Identify which cell holds the provided text, then report its [x, y] central coordinate. 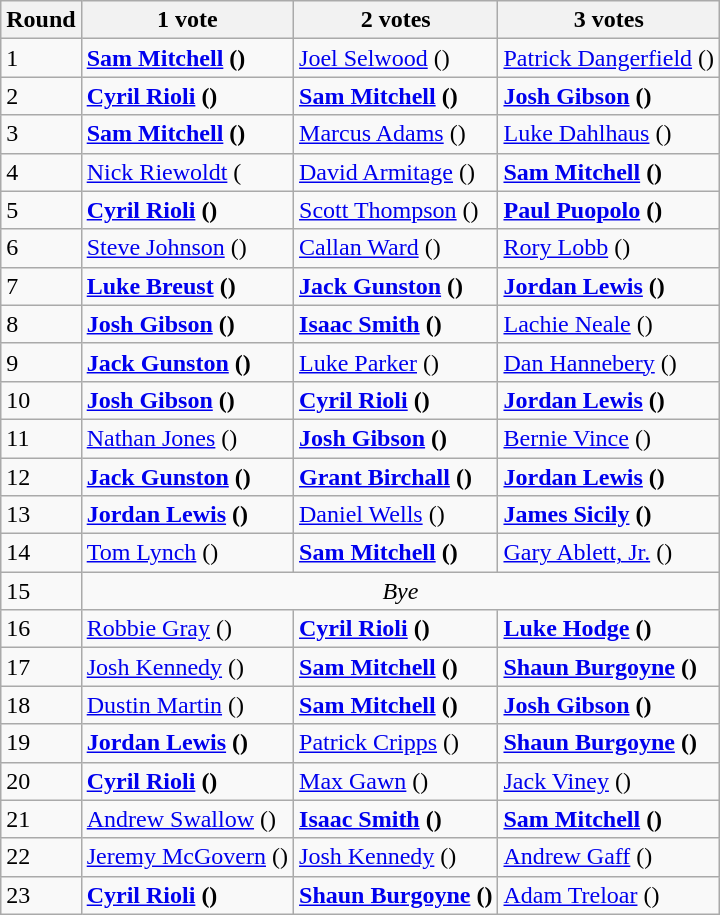
11 [41, 438]
10 [41, 400]
22 [41, 857]
Robbie Gray () [187, 629]
Paul Puopolo () [609, 210]
Rory Lobb () [609, 248]
Nathan Jones () [187, 438]
Jeremy McGovern () [187, 857]
18 [41, 705]
16 [41, 629]
9 [41, 362]
Bernie Vince () [609, 438]
Gary Ablett, Jr. () [609, 553]
15 [41, 591]
7 [41, 286]
James Sicily () [609, 515]
Patrick Dangerfield () [609, 58]
20 [41, 781]
1 vote [187, 20]
12 [41, 477]
1 [41, 58]
Dan Hannebery () [609, 362]
17 [41, 667]
13 [41, 515]
5 [41, 210]
Luke Hodge () [609, 629]
Callan Ward () [396, 248]
Dustin Martin () [187, 705]
Luke Parker () [396, 362]
Daniel Wells () [396, 515]
Luke Breust () [187, 286]
Joel Selwood () [396, 58]
Adam Treloar () [609, 895]
Jack Viney () [609, 781]
Bye [400, 591]
14 [41, 553]
6 [41, 248]
Max Gawn () [396, 781]
4 [41, 172]
Scott Thompson () [396, 210]
Luke Dahlhaus () [609, 134]
Nick Riewoldt ( [187, 172]
Marcus Adams () [396, 134]
Tom Lynch () [187, 553]
Grant Birchall () [396, 477]
Patrick Cripps () [396, 743]
Lachie Neale () [609, 324]
8 [41, 324]
Andrew Swallow () [187, 819]
Steve Johnson () [187, 248]
21 [41, 819]
23 [41, 895]
2 votes [396, 20]
Round [41, 20]
3 votes [609, 20]
19 [41, 743]
3 [41, 134]
2 [41, 96]
David Armitage () [396, 172]
Andrew Gaff () [609, 857]
